Return the (X, Y) coordinate for the center point of the cell that contains the specified text.  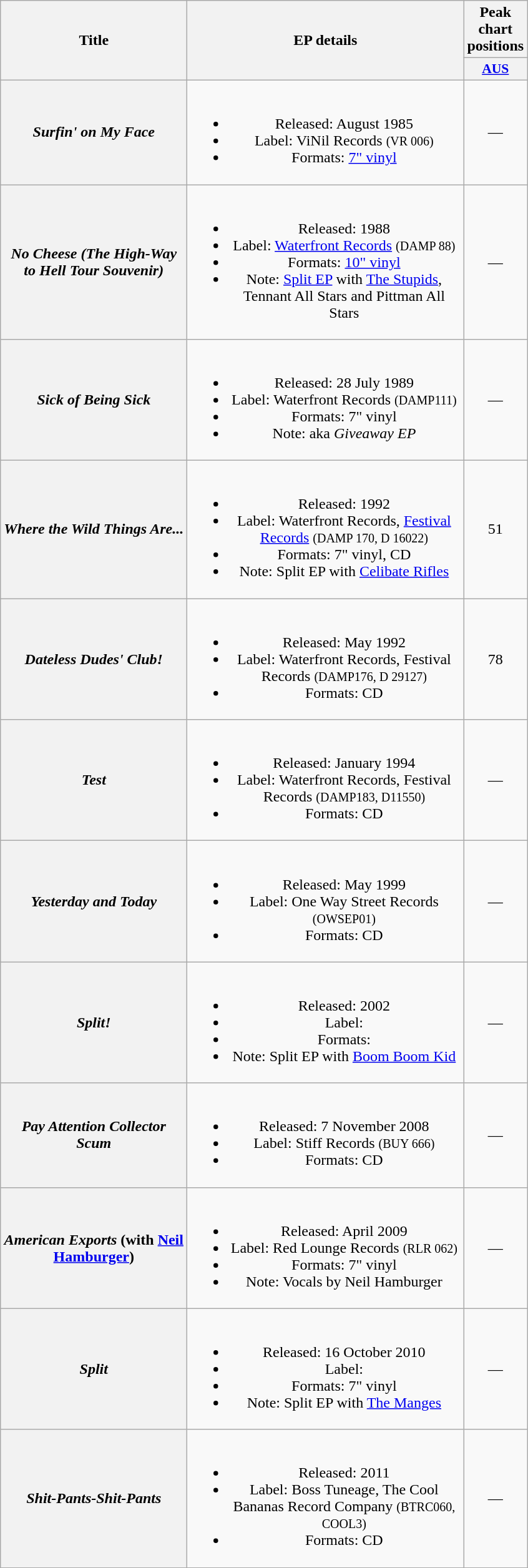
Released: 2002Label:Formats:Note: Split EP with Boom Boom Kid (326, 1022)
Released: January 1994Label: Waterfront Records, Festival Records (DAMP183, D11550)Formats: CD (326, 780)
Title (94, 41)
American Exports (with Neil Hamburger) (94, 1248)
Released: 1992Label: Waterfront Records, Festival Records (DAMP 170, D 16022)Formats: 7" vinyl, CDNote: Split EP with Celibate Rifles (326, 529)
51 (496, 529)
Released: 28 July 1989Label: Waterfront Records (DAMP111)Formats: 7" vinylNote: aka Giveaway EP (326, 400)
Released: May 1999Label: One Way Street Records (OWSEP01)Formats: CD (326, 901)
Split! (94, 1022)
Released: April 2009Label: Red Lounge Records (RLR 062)Formats: 7" vinylNote: Vocals by Neil Hamburger (326, 1248)
Released: 7 November 2008Label: Stiff Records (BUY 666)Formats: CD (326, 1135)
AUS (496, 69)
Sick of Being Sick (94, 400)
Shit-Pants-Shit-Pants (94, 1498)
Split (94, 1369)
Released: 2011Label: Boss Tuneage, The Cool Bananas Record Company (BTRC060, COOL3)Formats: CD (326, 1498)
Surfin' on My Face (94, 132)
Released: May 1992Label: Waterfront Records, Festival Records (DAMP176, D 29127)Formats: CD (326, 659)
Released: August 1985Label: ViNil Records (VR 006)Formats: 7" vinyl (326, 132)
Released: 1988Label: Waterfront Records (DAMP 88)Formats: 10" vinylNote: Split EP with The Stupids, Tennant All Stars and Pittman All Stars (326, 262)
Test (94, 780)
Yesterday and Today (94, 901)
Pay Attention Collector Scum (94, 1135)
Where the Wild Things Are... (94, 529)
Dateless Dudes' Club! (94, 659)
EP details (326, 41)
No Cheese (The High-Way to Hell Tour Souvenir) (94, 262)
Released: 16 October 2010Label:Formats: 7" vinylNote: Split EP with The Manges (326, 1369)
Peak chart positions (496, 29)
78 (496, 659)
